Provide the [x, y] coordinate of the cell's center where the given text is located.  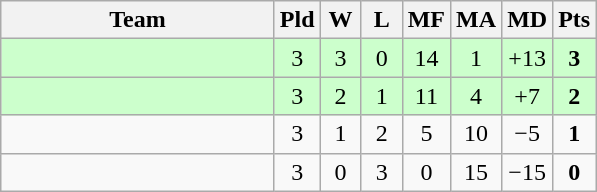
4 [476, 96]
MF [426, 20]
5 [426, 134]
11 [426, 96]
+13 [528, 58]
10 [476, 134]
MA [476, 20]
Team [138, 20]
W [340, 20]
−5 [528, 134]
+7 [528, 96]
Pld [297, 20]
−15 [528, 172]
Pts [574, 20]
15 [476, 172]
L [382, 20]
MD [528, 20]
14 [426, 58]
